Identify which cell holds the provided text, then report its [X, Y] central coordinate. 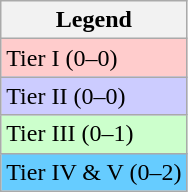
Tier III (0–1) [94, 134]
Tier II (0–0) [94, 96]
Legend [94, 20]
Tier IV & V (0–2) [94, 172]
Tier I (0–0) [94, 58]
